Extract the (X, Y) coordinate from the center of the cell holding the provided text.  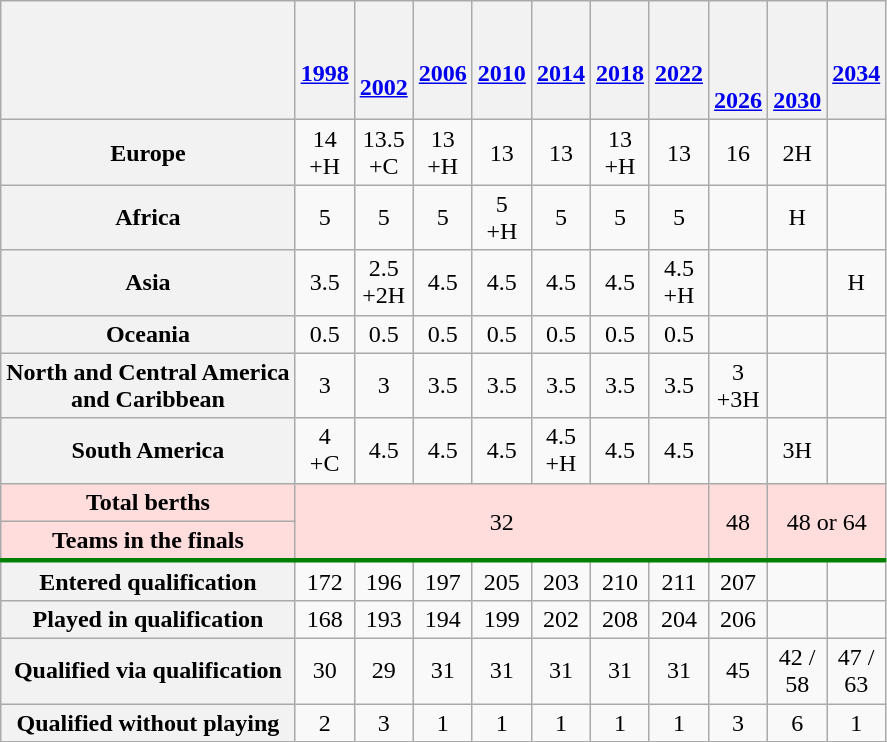
Asia (148, 282)
South America (148, 450)
202 (560, 619)
45 (738, 670)
3+3H (738, 386)
Played in qualification (148, 619)
2002 (384, 60)
29 (384, 670)
14+H (324, 152)
5+H (502, 218)
205 (502, 581)
1998 (324, 60)
16 (738, 152)
2 (324, 723)
168 (324, 619)
203 (560, 581)
197 (442, 581)
2030 (798, 60)
2026 (738, 60)
30 (324, 670)
Oceania (148, 334)
204 (678, 619)
2034 (856, 60)
6 (798, 723)
172 (324, 581)
42 /58 (798, 670)
Europe (148, 152)
2006 (442, 60)
North and Central Americaand Caribbean (148, 386)
2010 (502, 60)
Teams in the finals (148, 541)
206 (738, 619)
3H (798, 450)
2018 (620, 60)
211 (678, 581)
210 (620, 581)
4+C (324, 450)
207 (738, 581)
193 (384, 619)
2014 (560, 60)
199 (502, 619)
208 (620, 619)
32 (502, 522)
194 (442, 619)
48 (738, 522)
2H (798, 152)
Qualified without playing (148, 723)
48 or 64 (827, 522)
47 /63 (856, 670)
196 (384, 581)
2022 (678, 60)
Qualified via qualification (148, 670)
Africa (148, 218)
Entered qualification (148, 581)
2.5+2H (384, 282)
Total berths (148, 502)
13.5+C (384, 152)
